Return (X, Y) of the center of cell containing provided text 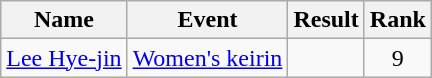
Rank (398, 20)
9 (398, 58)
Lee Hye-jin (64, 58)
Name (64, 20)
Result (326, 20)
Event (208, 20)
Women's keirin (208, 58)
